Locate the cell with the specified text and output its [X, Y] center coordinate. 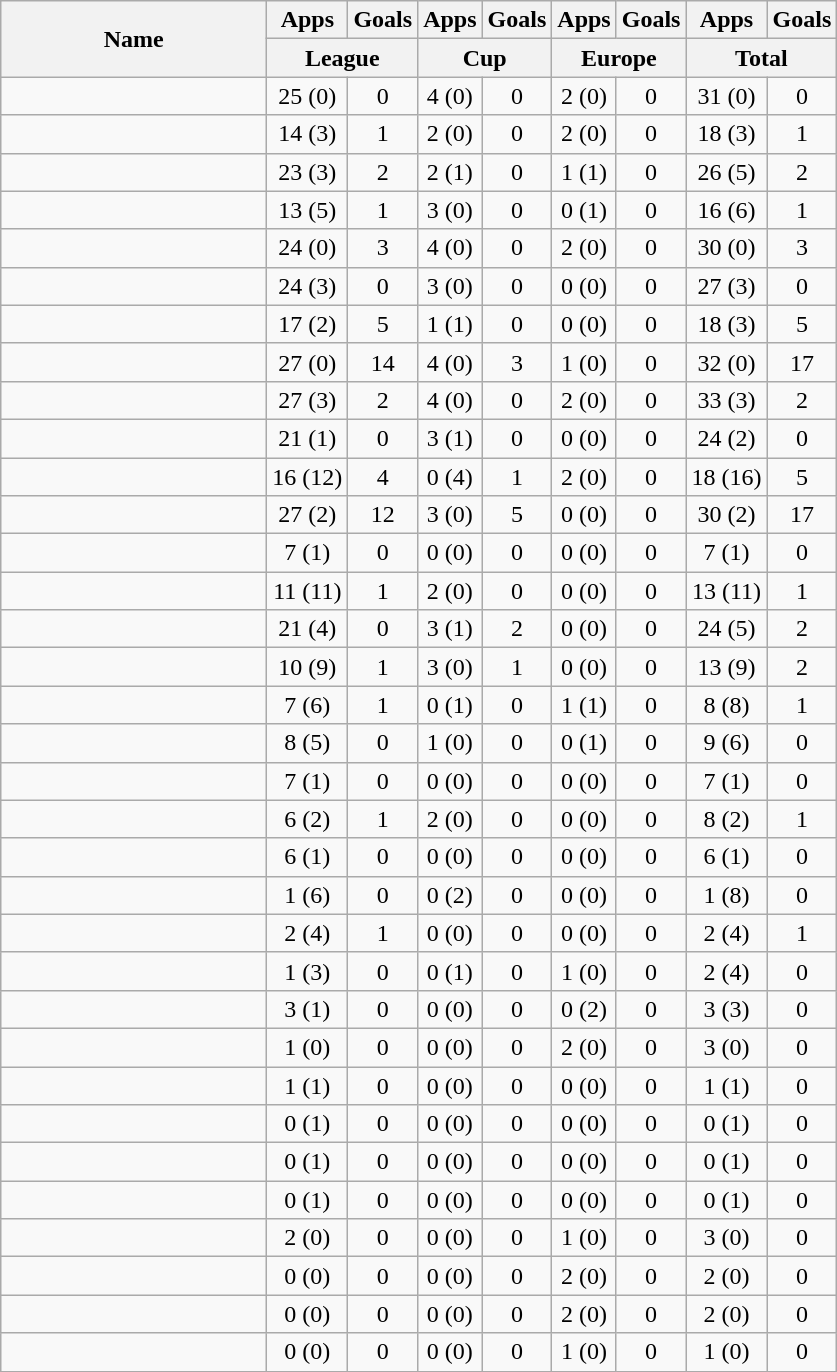
16 (6) [726, 210]
1 (6) [308, 895]
12 [383, 515]
26 (5) [726, 172]
8 (2) [726, 819]
4 [383, 477]
21 (4) [308, 629]
16 (12) [308, 477]
21 (1) [308, 438]
30 (0) [726, 248]
Cup [485, 58]
0 (4) [450, 477]
24 (2) [726, 438]
27 (2) [308, 515]
2 (1) [450, 172]
17 (2) [308, 324]
33 (3) [726, 400]
31 (0) [726, 96]
27 (0) [308, 362]
24 (5) [726, 629]
1 (3) [308, 971]
18 (16) [726, 477]
13 (11) [726, 591]
1 (8) [726, 895]
9 (6) [726, 743]
11 (11) [308, 591]
13 (5) [308, 210]
8 (5) [308, 743]
25 (0) [308, 96]
7 (6) [308, 705]
10 (9) [308, 667]
32 (0) [726, 362]
Europe [619, 58]
24 (0) [308, 248]
3 (3) [726, 1009]
Total [762, 58]
24 (3) [308, 286]
23 (3) [308, 172]
6 (2) [308, 819]
Name [134, 39]
League [342, 58]
13 (9) [726, 667]
14 [383, 362]
30 (2) [726, 515]
8 (8) [726, 705]
14 (3) [308, 134]
